Pinpoint the cell where the given text exists, returning its (x, y) midpoint coordinate. 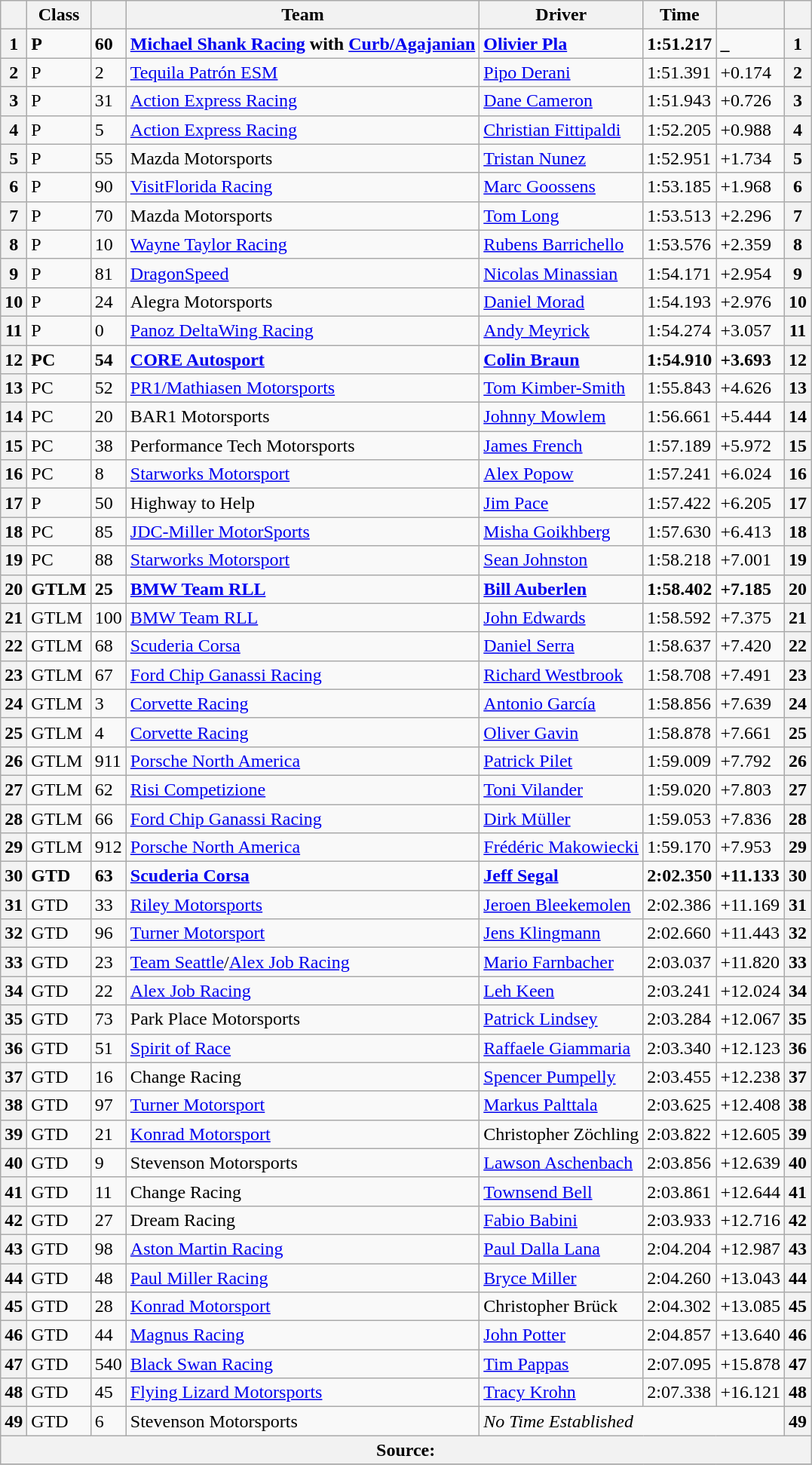
Dirk Müller (561, 818)
2:04.260 (680, 1278)
Bryce Miller (561, 1278)
+7.639 (751, 703)
1:57.241 (680, 474)
Michael Shank Racing with Curb/Agajanian (302, 44)
2:02.386 (680, 905)
+11.820 (751, 962)
Rubens Barrichello (561, 244)
Driver (561, 15)
Bill Auberlen (561, 589)
+7.375 (751, 618)
1:51.391 (680, 72)
Alegra Motorsports (302, 302)
55 (109, 158)
1:58.218 (680, 560)
Johnny Mowlem (561, 417)
1:57.422 (680, 503)
50 (109, 503)
Marc Goossens (561, 187)
52 (109, 388)
+6.024 (751, 474)
2:02.660 (680, 933)
1:58.402 (680, 589)
2:07.095 (680, 1364)
73 (109, 1019)
88 (109, 560)
+2.359 (751, 244)
100 (109, 618)
+12.238 (751, 1077)
+15.878 (751, 1364)
1:53.576 (680, 244)
+2.954 (751, 273)
2:03.625 (680, 1105)
Christopher Zöchling (561, 1134)
Olivier Pla (561, 44)
Park Place Motorsports (302, 1019)
1:57.189 (680, 446)
2:03.340 (680, 1048)
Tracy Krohn (561, 1393)
2:03.284 (680, 1019)
Source: (406, 1450)
John Potter (561, 1335)
+7.836 (751, 818)
Spencer Pumpelly (561, 1077)
540 (109, 1364)
Toni Vilander (561, 789)
Misha Goikhberg (561, 532)
Andy Meyrick (561, 330)
1:58.856 (680, 703)
Alex Popow (561, 474)
+7.792 (751, 761)
70 (109, 216)
Alex Job Racing (302, 991)
+7.661 (751, 732)
Jeroen Bleekemolen (561, 905)
Dane Cameron (561, 101)
1:59.009 (680, 761)
Mario Farnbacher (561, 962)
Lawson Aschenbach (561, 1163)
1:55.843 (680, 388)
+13.043 (751, 1278)
+12.605 (751, 1134)
1:52.205 (680, 130)
Aston Martin Racing (302, 1249)
62 (109, 789)
Oliver Gavin (561, 732)
Black Swan Racing (302, 1364)
+12.024 (751, 991)
Riley Motorsports (302, 905)
85 (109, 532)
96 (109, 933)
Leh Keen (561, 991)
Daniel Morad (561, 302)
Jeff Segal (561, 876)
Spirit of Race (302, 1048)
+13.640 (751, 1335)
Dream Racing (302, 1220)
DragonSpeed (302, 273)
No Time Established (632, 1421)
+5.444 (751, 417)
2:03.037 (680, 962)
Markus Palttala (561, 1105)
+12.987 (751, 1249)
+11.443 (751, 933)
Tom Kimber-Smith (561, 388)
Townsend Bell (561, 1191)
+12.716 (751, 1220)
1:54.171 (680, 273)
Raffaele Giammaria (561, 1048)
2:03.856 (680, 1163)
Patrick Lindsey (561, 1019)
1:57.630 (680, 532)
1:53.513 (680, 216)
John Edwards (561, 618)
1:59.053 (680, 818)
2:03.822 (680, 1134)
Colin Braun (561, 360)
2:02.350 (680, 876)
2:03.933 (680, 1220)
Flying Lizard Motorsports (302, 1393)
Paul Dalla Lana (561, 1249)
+7.803 (751, 789)
66 (109, 818)
1:58.592 (680, 618)
+12.123 (751, 1048)
Risi Competizione (302, 789)
2:03.241 (680, 991)
Christopher Brück (561, 1307)
911 (109, 761)
2:03.861 (680, 1191)
0 (109, 330)
VisitFlorida Racing (302, 187)
2:07.338 (680, 1393)
1:59.020 (680, 789)
1:52.951 (680, 158)
Christian Fittipaldi (561, 130)
+0.726 (751, 101)
1:58.878 (680, 732)
1:58.637 (680, 646)
Paul Miller Racing (302, 1278)
Frédéric Makowiecki (561, 847)
Pipo Derani (561, 72)
+11.133 (751, 876)
90 (109, 187)
+6.413 (751, 532)
Tim Pappas (561, 1364)
67 (109, 675)
Panoz DeltaWing Racing (302, 330)
1:51.217 (680, 44)
98 (109, 1249)
+7.185 (751, 589)
1:54.274 (680, 330)
Sean Johnston (561, 560)
Jim Pace (561, 503)
JDC-Miller MotorSports (302, 532)
+7.491 (751, 675)
Tom Long (561, 216)
Nicolas Minassian (561, 273)
1:56.661 (680, 417)
2:04.204 (680, 1249)
_ (751, 44)
51 (109, 1048)
Class (59, 15)
+5.972 (751, 446)
2:03.455 (680, 1077)
Team (302, 15)
+6.205 (751, 503)
+7.953 (751, 847)
Fabio Babini (561, 1220)
+7.420 (751, 646)
+1.734 (751, 158)
James French (561, 446)
Tequila Patrón ESM (302, 72)
1:58.708 (680, 675)
Daniel Serra (561, 646)
+11.169 (751, 905)
+1.968 (751, 187)
1:53.185 (680, 187)
Team Seattle/Alex Job Racing (302, 962)
+12.067 (751, 1019)
2:04.302 (680, 1307)
+0.988 (751, 130)
1:59.170 (680, 847)
Magnus Racing (302, 1335)
+0.174 (751, 72)
1:54.193 (680, 302)
97 (109, 1105)
81 (109, 273)
CORE Autosport (302, 360)
+12.639 (751, 1163)
Highway to Help (302, 503)
Performance Tech Motorsports (302, 446)
BAR1 Motorsports (302, 417)
+16.121 (751, 1393)
54 (109, 360)
912 (109, 847)
1:54.910 (680, 360)
Wayne Taylor Racing (302, 244)
1:51.943 (680, 101)
+4.626 (751, 388)
63 (109, 876)
+7.001 (751, 560)
68 (109, 646)
Patrick Pilet (561, 761)
Richard Westbrook (561, 675)
+3.057 (751, 330)
+12.644 (751, 1191)
Jens Klingmann (561, 933)
2:04.857 (680, 1335)
Antonio García (561, 703)
+2.296 (751, 216)
+13.085 (751, 1307)
+12.408 (751, 1105)
Time (680, 15)
PR1/Mathiasen Motorsports (302, 388)
60 (109, 44)
+2.976 (751, 302)
+3.693 (751, 360)
Tristan Nunez (561, 158)
